Pinpoint the cell where the given text exists, returning its [X, Y] midpoint coordinate. 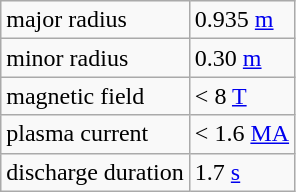
1.7 s [242, 172]
discharge duration [96, 172]
magnetic field [96, 96]
< 8 T [242, 96]
0.935 m [242, 20]
< 1.6 MA [242, 134]
major radius [96, 20]
0.30 m [242, 58]
plasma current [96, 134]
minor radius [96, 58]
